Capture the cell that displays the provided text and extract its (X, Y) central coordinate. 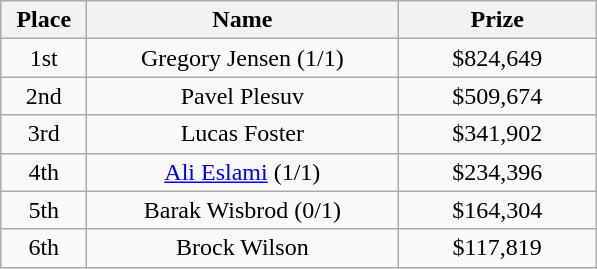
2nd (44, 96)
$509,674 (498, 96)
1st (44, 58)
Pavel Plesuv (242, 96)
$341,902 (498, 134)
3rd (44, 134)
Place (44, 20)
6th (44, 248)
Brock Wilson (242, 248)
5th (44, 210)
Prize (498, 20)
$164,304 (498, 210)
Gregory Jensen (1/1) (242, 58)
Name (242, 20)
4th (44, 172)
Barak Wisbrod (0/1) (242, 210)
$824,649 (498, 58)
$234,396 (498, 172)
$117,819 (498, 248)
Ali Eslami (1/1) (242, 172)
Lucas Foster (242, 134)
